Determine the (x, y) coordinate at the center of the cell enclosing the given text.  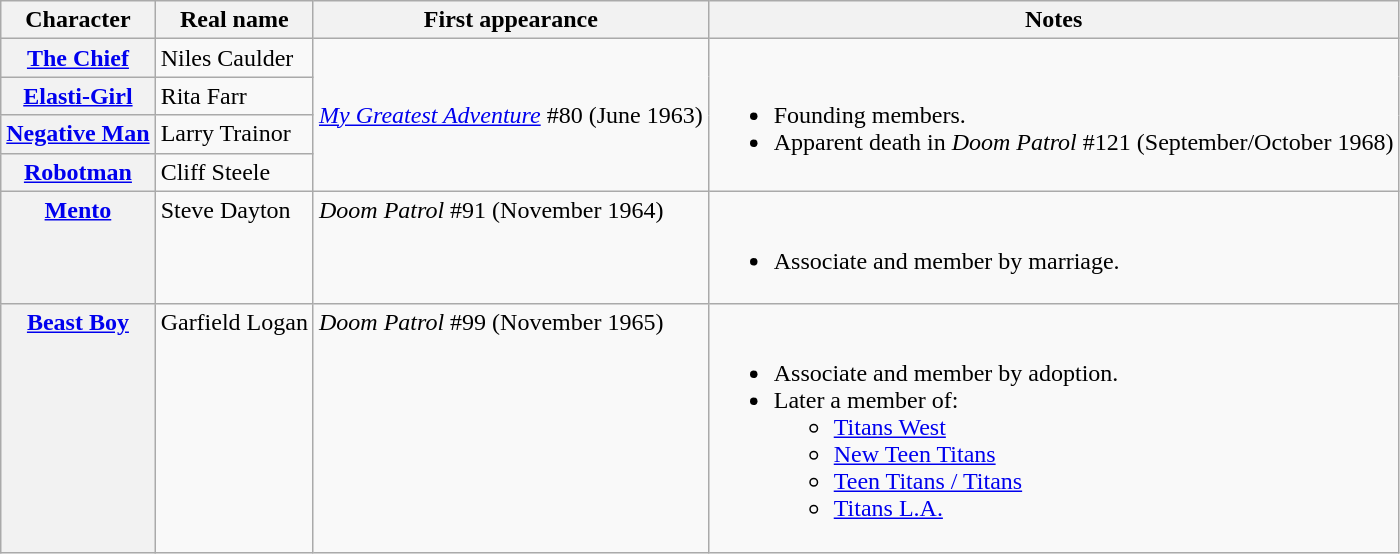
Founding members.Apparent death in Doom Patrol #121 (September/October 1968) (1054, 115)
Beast Boy (78, 428)
Mento (78, 248)
Rita Farr (234, 96)
Robotman (78, 172)
Real name (234, 20)
Steve Dayton (234, 248)
Doom Patrol #91 (November 1964) (510, 248)
Associate and member by adoption.Later a member of:Titans WestNew Teen TitansTeen Titans / TitansTitans L.A. (1054, 428)
First appearance (510, 20)
Larry Trainor (234, 134)
Garfield Logan (234, 428)
Associate and member by marriage. (1054, 248)
Elasti-Girl (78, 96)
Negative Man (78, 134)
The Chief (78, 58)
My Greatest Adventure #80 (June 1963) (510, 115)
Cliff Steele (234, 172)
Doom Patrol #99 (November 1965) (510, 428)
Notes (1054, 20)
Character (78, 20)
Niles Caulder (234, 58)
